Return [X, Y] of the center of cell containing provided text 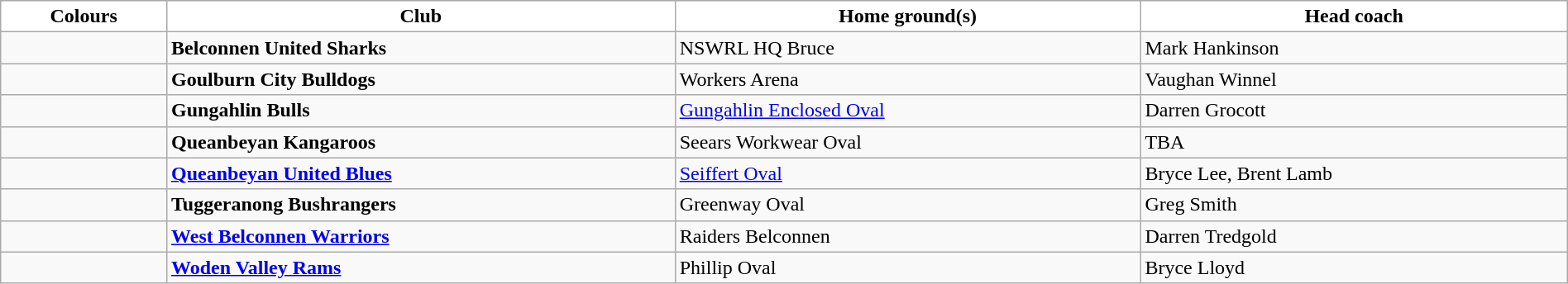
Bryce Lloyd [1354, 267]
NSWRL HQ Bruce [908, 48]
Goulburn City Bulldogs [422, 79]
Head coach [1354, 17]
Phillip Oval [908, 267]
Woden Valley Rams [422, 267]
Bryce Lee, Brent Lamb [1354, 173]
Colours [84, 17]
Darren Tredgold [1354, 236]
Mark Hankinson [1354, 48]
Darren Grocott [1354, 111]
Club [422, 17]
Belconnen United Sharks [422, 48]
Raiders Belconnen [908, 236]
Queanbeyan United Blues [422, 173]
TBA [1354, 142]
Tuggeranong Bushrangers [422, 205]
Queanbeyan Kangaroos [422, 142]
Gungahlin Enclosed Oval [908, 111]
West Belconnen Warriors [422, 236]
Seears Workwear Oval [908, 142]
Home ground(s) [908, 17]
Seiffert Oval [908, 173]
Workers Arena [908, 79]
Gungahlin Bulls [422, 111]
Vaughan Winnel [1354, 79]
Greg Smith [1354, 205]
Greenway Oval [908, 205]
